Pinpoint the cell where the given text exists, returning its [X, Y] midpoint coordinate. 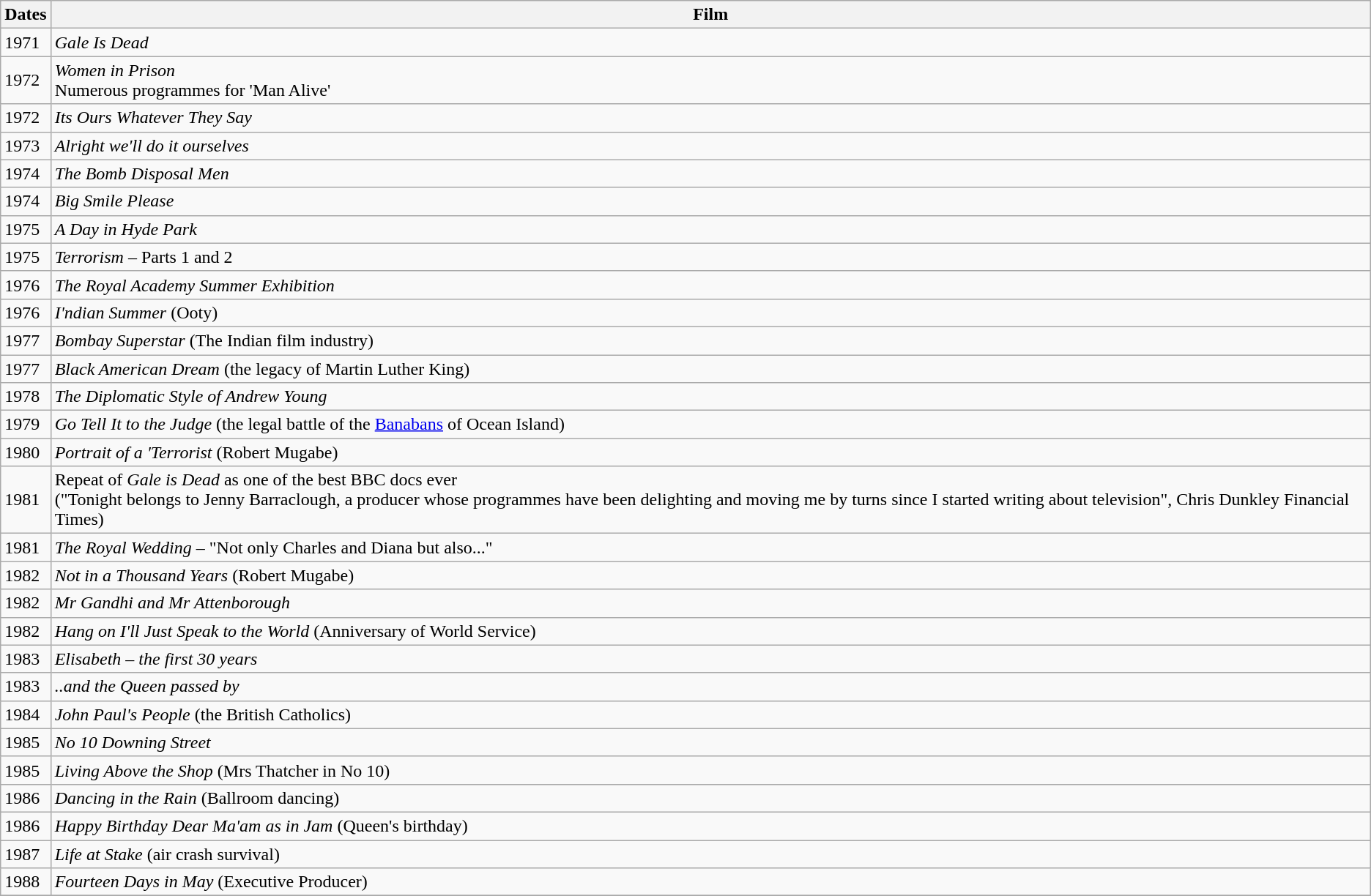
1971 [26, 42]
Life at Stake (air crash survival) [710, 854]
The Bomb Disposal Men [710, 173]
John Paul's People (the British Catholics) [710, 714]
The Royal Academy Summer Exhibition [710, 285]
Big Smile Please [710, 201]
1978 [26, 397]
Dates [26, 15]
Bombay Superstar (The Indian film industry) [710, 340]
Fourteen Days in May (Executive Producer) [710, 882]
Not in a Thousand Years (Robert Mugabe) [710, 575]
Terrorism – Parts 1 and 2 [710, 257]
Elisabeth – the first 30 years [710, 659]
Its Ours Whatever They Say [710, 118]
1973 [26, 146]
Living Above the Shop (Mrs Thatcher in No 10) [710, 770]
Film [710, 15]
Gale Is Dead [710, 42]
1979 [26, 425]
Alright we'll do it ourselves [710, 146]
Dancing in the Rain (Ballroom dancing) [710, 798]
Go Tell It to the Judge (the legal battle of the Banabans of Ocean Island) [710, 425]
The Royal Wedding – "Not only Charles and Diana but also..." [710, 548]
A Day in Hyde Park [710, 229]
The Diplomatic Style of Andrew Young [710, 397]
I'ndian Summer (Ooty) [710, 313]
1984 [26, 714]
1987 [26, 854]
..and the Queen passed by [710, 687]
Portrait of a 'Terrorist (Robert Mugabe) [710, 452]
1988 [26, 882]
Hang on I'll Just Speak to the World (Anniversary of World Service) [710, 631]
Women in PrisonNumerous programmes for 'Man Alive' [710, 81]
No 10 Downing Street [710, 742]
1980 [26, 452]
Black American Dream (the legacy of Martin Luther King) [710, 368]
Happy Birthday Dear Ma'am as in Jam (Queen's birthday) [710, 826]
Mr Gandhi and Mr Attenborough [710, 603]
